From the cell containing the given text, extract its center point as (X, Y) coordinate. 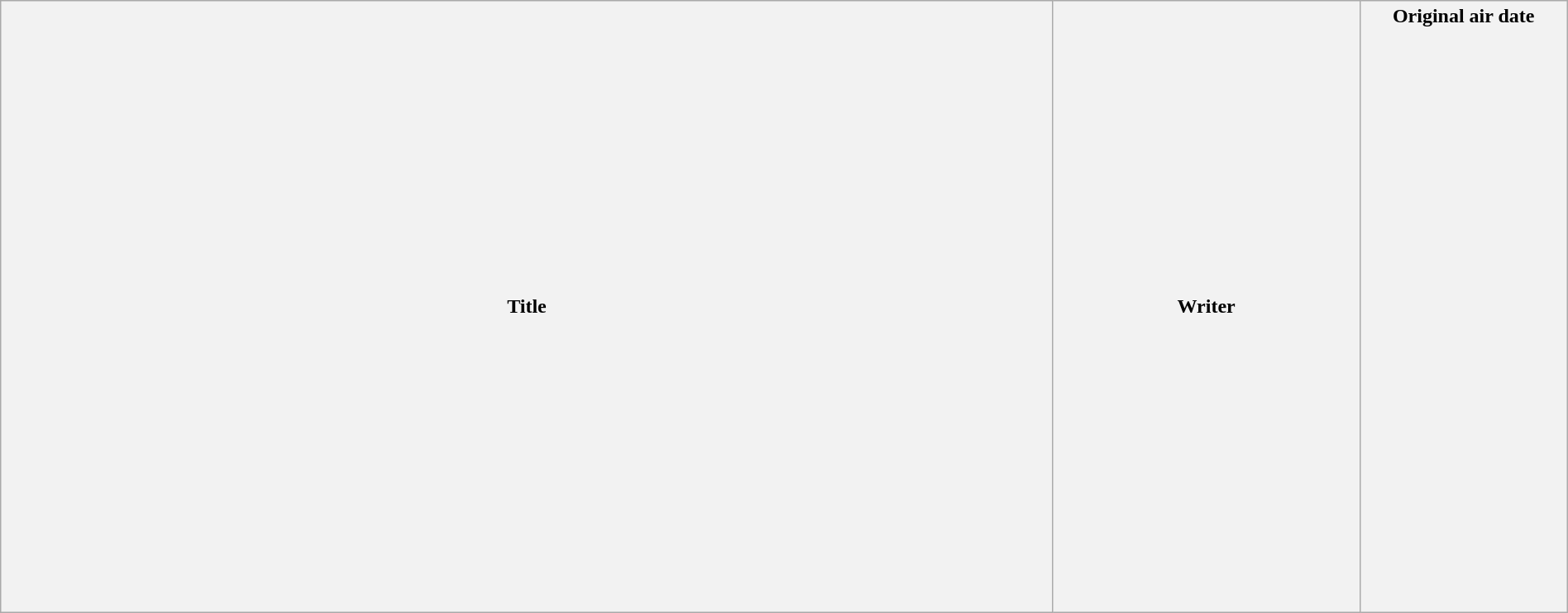
Title (527, 307)
Writer (1206, 307)
Original air date (1464, 307)
